For the text-containing cell, return its midpoint in (X, Y) coordinate format. 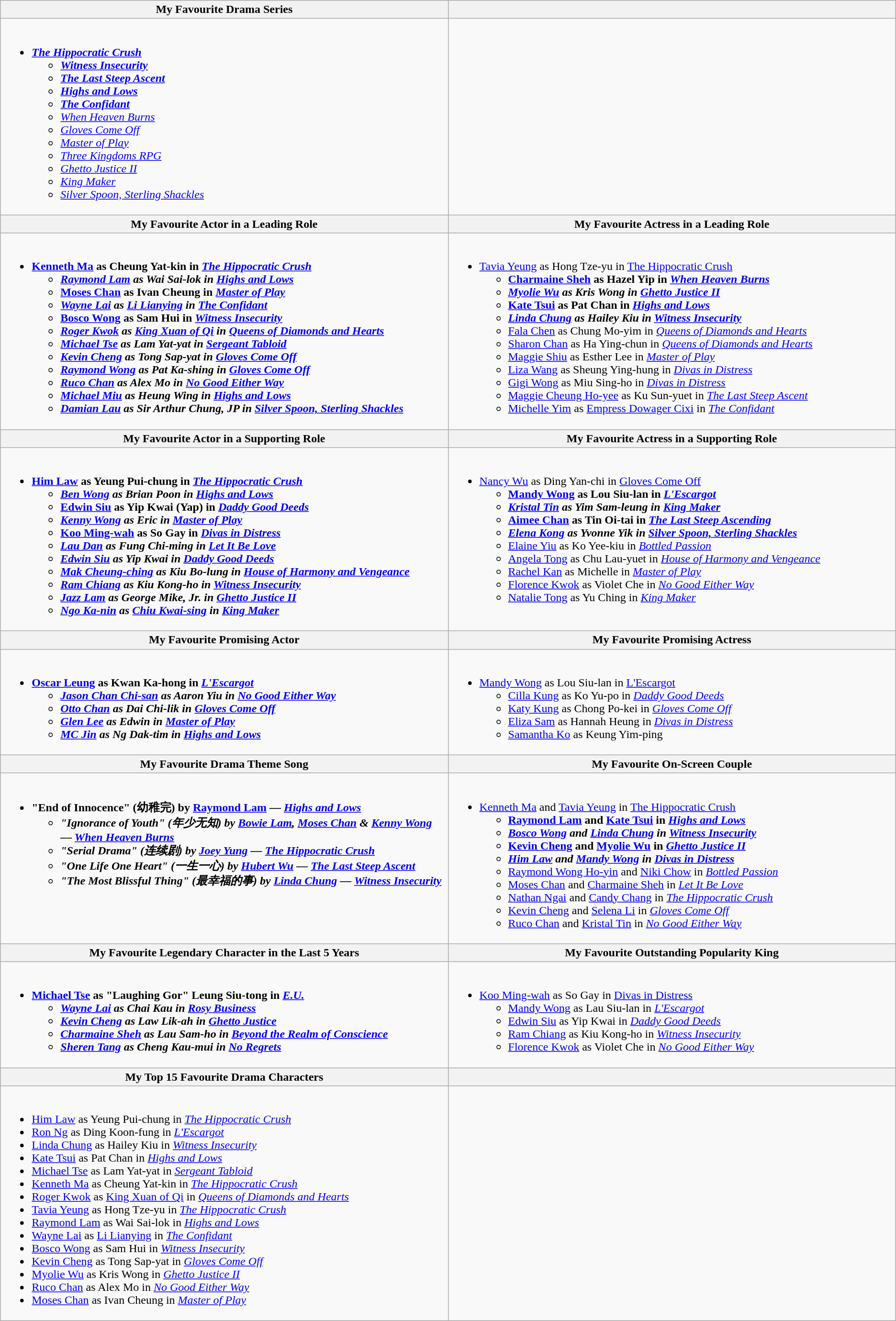
My Favourite Drama Series (224, 10)
My Favourite Promising Actress (672, 640)
My Favourite Actor in a Leading Role (224, 224)
My Favourite Legendary Character in the Last 5 Years (224, 952)
My Favourite Drama Theme Song (224, 764)
My Favourite Actor in a Supporting Role (224, 438)
My Top 15 Favourite Drama Characters (224, 1076)
My Favourite Promising Actor (224, 640)
My Favourite Actress in a Supporting Role (672, 438)
My Favourite Actress in a Leading Role (672, 224)
My Favourite On-Screen Couple (672, 764)
My Favourite Outstanding Popularity King (672, 952)
